Scan for the cell matching the given text and deliver its [x, y] coordinate at center. 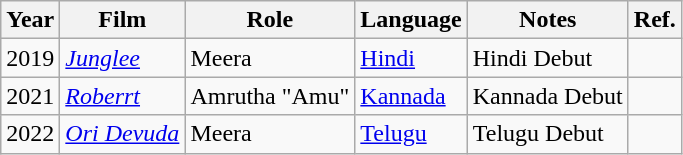
Film [122, 20]
Ref. [654, 20]
Role [270, 20]
2021 [30, 96]
Hindi Debut [548, 58]
2019 [30, 58]
Telugu Debut [548, 134]
Amrutha "Amu" [270, 96]
Kannada Debut [548, 96]
Junglee [122, 58]
Year [30, 20]
Language [411, 20]
Notes [548, 20]
Kannada [411, 96]
Hindi [411, 58]
2022 [30, 134]
Telugu [411, 134]
Roberrt [122, 96]
Ori Devuda [122, 134]
